Extract the (x, y) coordinate from the center of the cell holding the provided text.  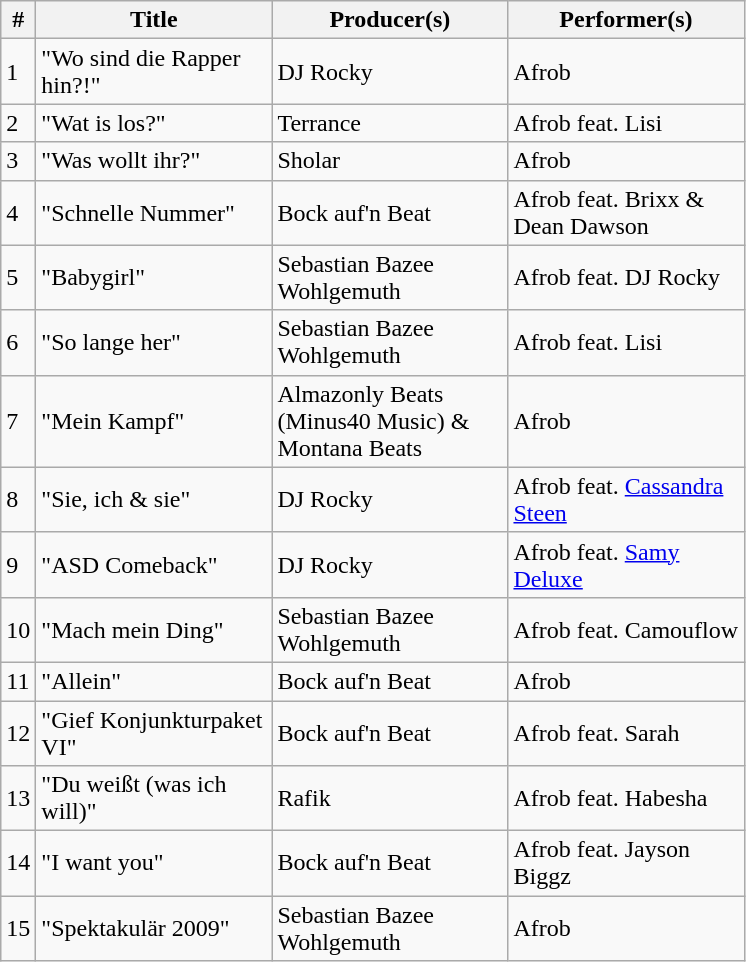
"Mein Kampf" (154, 421)
"Was wollt ihr?" (154, 161)
8 (18, 500)
# (18, 20)
Almazonly Beats (Minus40 Music) & Montana Beats (390, 421)
6 (18, 342)
Afrob feat. Samy Deluxe (626, 564)
"Wat is los?" (154, 123)
2 (18, 123)
"ASD Comeback" (154, 564)
"I want you" (154, 864)
Terrance (390, 123)
"Du weißt (was ich will)" (154, 798)
10 (18, 630)
Afrob feat. Habesha (626, 798)
1 (18, 72)
Afrob feat. Camouflow (626, 630)
13 (18, 798)
Performer(s) (626, 20)
15 (18, 928)
12 (18, 732)
14 (18, 864)
5 (18, 278)
Afrob feat. DJ Rocky (626, 278)
"Allein" (154, 681)
9 (18, 564)
3 (18, 161)
"Wo sind die Rapper hin?!" (154, 72)
"Babygirl" (154, 278)
Rafik (390, 798)
"Schnelle Nummer" (154, 212)
Sholar (390, 161)
Afrob feat. Sarah (626, 732)
4 (18, 212)
Title (154, 20)
"Spektakulär 2009" (154, 928)
Afrob feat. Cassandra Steen (626, 500)
"So lange her" (154, 342)
"Mach mein Ding" (154, 630)
"Gief Konjunkturpaket VI" (154, 732)
7 (18, 421)
Afrob feat. Brixx & Dean Dawson (626, 212)
Afrob feat. Jayson Biggz (626, 864)
Producer(s) (390, 20)
11 (18, 681)
"Sie, ich & sie" (154, 500)
